Extract the [x, y] coordinate from the center of the cell holding the provided text.  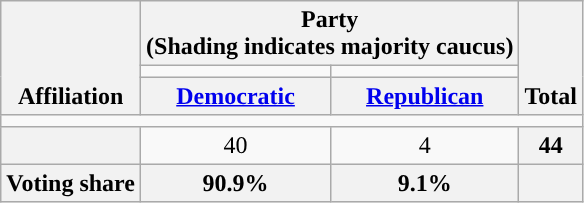
9.1% [425, 183]
40 [236, 145]
Voting share [71, 183]
Total [551, 58]
90.9% [236, 183]
44 [551, 145]
Republican [425, 96]
4 [425, 145]
Democratic [236, 96]
Party (Shading indicates majority caucus) [330, 34]
Affiliation [71, 58]
